Return the (X, Y) coordinate for the center point of the cell that contains the specified text.  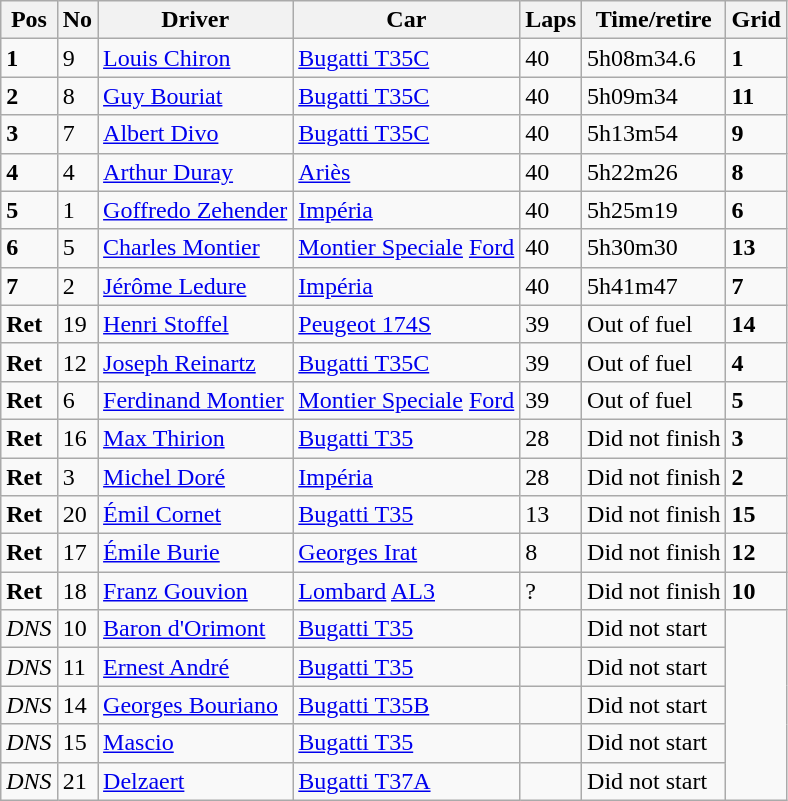
Lombard AL3 (406, 591)
Bugatti T35B (406, 705)
Goffredo Zehender (196, 210)
Grid (756, 20)
Guy Bouriat (196, 96)
21 (77, 781)
Mascio (196, 743)
Bugatti T37A (406, 781)
5h30m30 (654, 248)
Ernest André (196, 667)
Laps (551, 20)
Peugeot 174S (406, 324)
Time/retire (654, 20)
Jérôme Ledure (196, 286)
18 (77, 591)
Max Thirion (196, 438)
Franz Gouvion (196, 591)
Louis Chiron (196, 58)
17 (77, 553)
5h09m34 (654, 96)
19 (77, 324)
5h25m19 (654, 210)
Baron d'Orimont (196, 629)
5h41m47 (654, 286)
Charles Montier (196, 248)
Michel Doré (196, 477)
Delzaert (196, 781)
No (77, 20)
5h08m34.6 (654, 58)
Driver (196, 20)
? (551, 591)
5h22m26 (654, 172)
20 (77, 515)
Pos (29, 20)
Henri Stoffel (196, 324)
Georges Bouriano (196, 705)
Car (406, 20)
16 (77, 438)
Ariès (406, 172)
Ferdinand Montier (196, 400)
Émil Cornet (196, 515)
Arthur Duray (196, 172)
Émile Burie (196, 553)
Joseph Reinartz (196, 362)
Albert Divo (196, 134)
Georges Irat (406, 553)
5h13m54 (654, 134)
